Pinpoint the cell where the given text exists, returning its (x, y) midpoint coordinate. 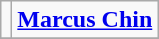
Marcus Chin (85, 20)
